For the text-containing cell, return its midpoint in (x, y) coordinate format. 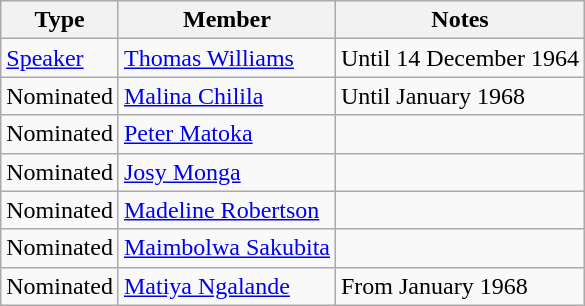
Madeline Robertson (226, 210)
From January 1968 (460, 286)
Until 14 December 1964 (460, 58)
Member (226, 20)
Josy Monga (226, 172)
Notes (460, 20)
Malina Chilila (226, 96)
Maimbolwa Sakubita (226, 248)
Thomas Williams (226, 58)
Matiya Ngalande (226, 286)
Peter Matoka (226, 134)
Type (60, 20)
Speaker (60, 58)
Until January 1968 (460, 96)
